Determine the [x, y] coordinate at the center of the cell enclosing the given text.  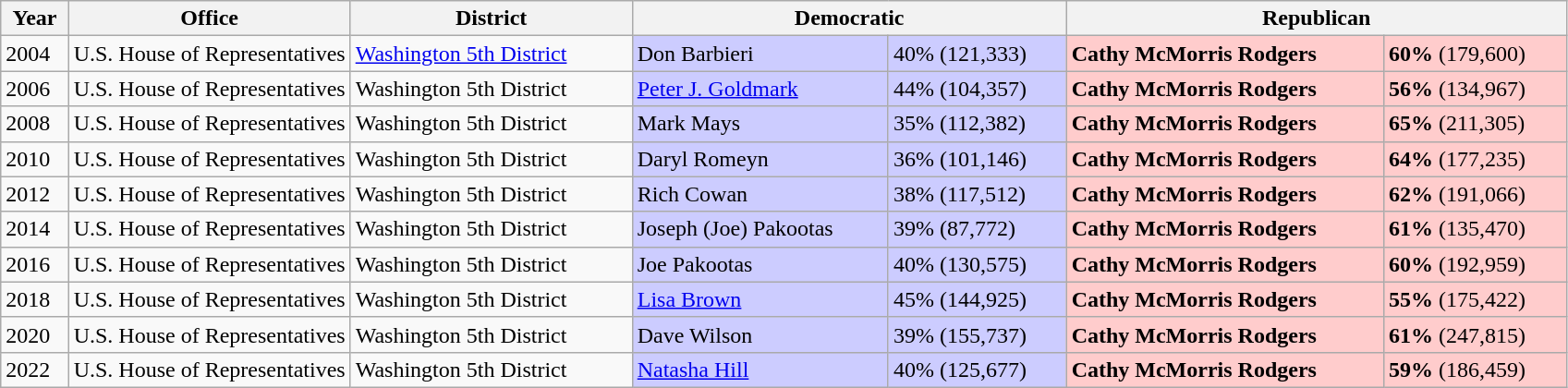
Daryl Romeyn [760, 159]
64% (177,235) [1476, 159]
Rich Cowan [760, 194]
Republican [1316, 18]
60% (179,600) [1476, 54]
40% (125,677) [978, 370]
2012 [35, 194]
Mark Mays [760, 124]
36% (101,146) [978, 159]
39% (87,772) [978, 229]
Democratic [849, 18]
40% (121,333) [978, 54]
District [492, 18]
Natasha Hill [760, 370]
Joe Pakootas [760, 264]
38% (117,512) [978, 194]
61% (135,470) [1476, 229]
2008 [35, 124]
Peter J. Goldmark [760, 89]
56% (134,967) [1476, 89]
60% (192,959) [1476, 264]
2004 [35, 54]
39% (155,737) [978, 334]
2014 [35, 229]
Year [35, 18]
40% (130,575) [978, 264]
65% (211,305) [1476, 124]
35% (112,382) [978, 124]
2018 [35, 299]
45% (144,925) [978, 299]
55% (175,422) [1476, 299]
59% (186,459) [1476, 370]
Don Barbieri [760, 54]
2016 [35, 264]
Office [209, 18]
2020 [35, 334]
2006 [35, 89]
61% (247,815) [1476, 334]
2022 [35, 370]
44% (104,357) [978, 89]
2010 [35, 159]
62% (191,066) [1476, 194]
Dave Wilson [760, 334]
Lisa Brown [760, 299]
Joseph (Joe) Pakootas [760, 229]
